For the text-containing cell, return its midpoint in (X, Y) coordinate format. 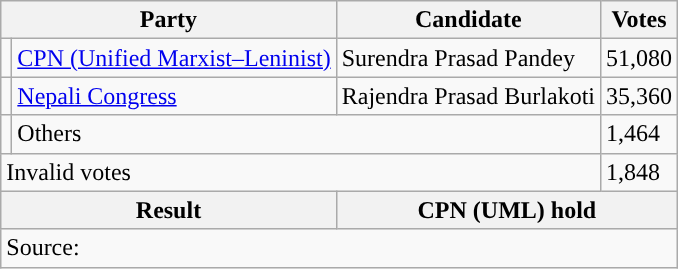
Nepali Congress (174, 96)
Result (168, 210)
CPN (Unified Marxist–Leninist) (174, 58)
1,848 (640, 172)
CPN (UML) hold (506, 210)
Others (306, 134)
Party (168, 20)
Surendra Prasad Pandey (468, 58)
1,464 (640, 134)
Candidate (468, 20)
Source: (340, 248)
Votes (640, 20)
Invalid votes (301, 172)
51,080 (640, 58)
35,360 (640, 96)
Rajendra Prasad Burlakoti (468, 96)
